Locate the cell with the specified text and output its (X, Y) center coordinate. 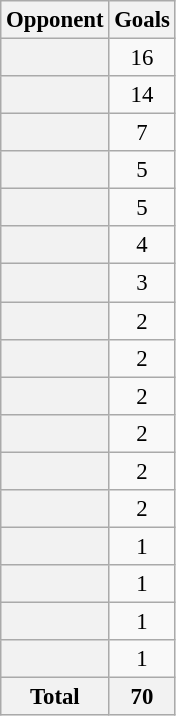
3 (142, 283)
Goals (142, 20)
4 (142, 245)
16 (142, 58)
70 (142, 697)
Opponent (55, 20)
7 (142, 133)
Total (55, 697)
14 (142, 95)
